Output the (X, Y) coordinate of the center of the cell containing the given text.  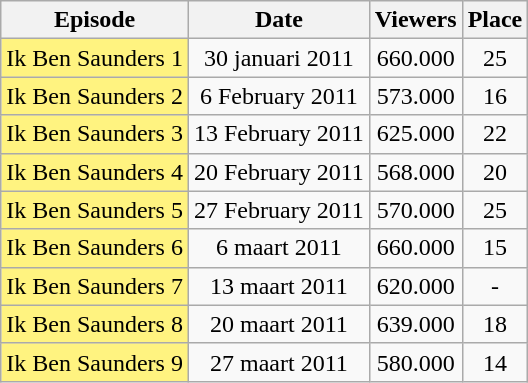
13 maart 2011 (278, 286)
18 (495, 324)
27 maart 2011 (278, 362)
14 (495, 362)
6 February 2011 (278, 96)
Date (278, 20)
27 February 2011 (278, 210)
13 February 2011 (278, 134)
Ik Ben Saunders 6 (95, 248)
570.000 (416, 210)
568.000 (416, 172)
Ik Ben Saunders 4 (95, 172)
15 (495, 248)
Place (495, 20)
6 maart 2011 (278, 248)
Ik Ben Saunders 7 (95, 286)
Ik Ben Saunders 2 (95, 96)
Ik Ben Saunders 8 (95, 324)
- (495, 286)
Ik Ben Saunders 9 (95, 362)
Ik Ben Saunders 3 (95, 134)
Ik Ben Saunders 1 (95, 58)
22 (495, 134)
16 (495, 96)
625.000 (416, 134)
20 February 2011 (278, 172)
20 (495, 172)
30 januari 2011 (278, 58)
580.000 (416, 362)
573.000 (416, 96)
Ik Ben Saunders 5 (95, 210)
620.000 (416, 286)
639.000 (416, 324)
20 maart 2011 (278, 324)
Episode (95, 20)
Viewers (416, 20)
